Find where the given text appears and provide that cell's center as [X, Y] coordinate. 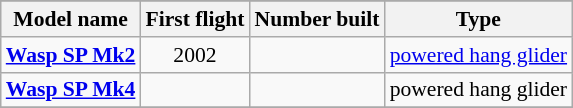
Type [479, 19]
First flight [194, 19]
Wasp SP Mk2 [71, 55]
2002 [194, 55]
Model name [71, 19]
Number built [316, 19]
Wasp SP Mk4 [71, 90]
